From the cell containing the given text, extract its center point as (X, Y) coordinate. 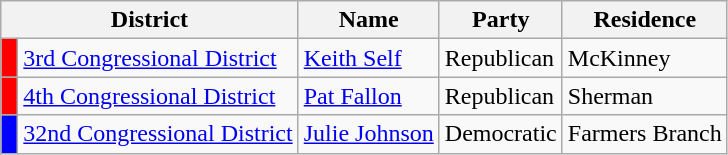
Julie Johnson (368, 134)
32nd Congressional District (158, 134)
Name (368, 20)
Sherman (644, 96)
Farmers Branch (644, 134)
McKinney (644, 58)
Party (500, 20)
3rd Congressional District (158, 58)
4th Congressional District (158, 96)
District (150, 20)
Keith Self (368, 58)
Pat Fallon (368, 96)
Democratic (500, 134)
Residence (644, 20)
